Provide the (X, Y) coordinate of the cell's center where the given text is located.  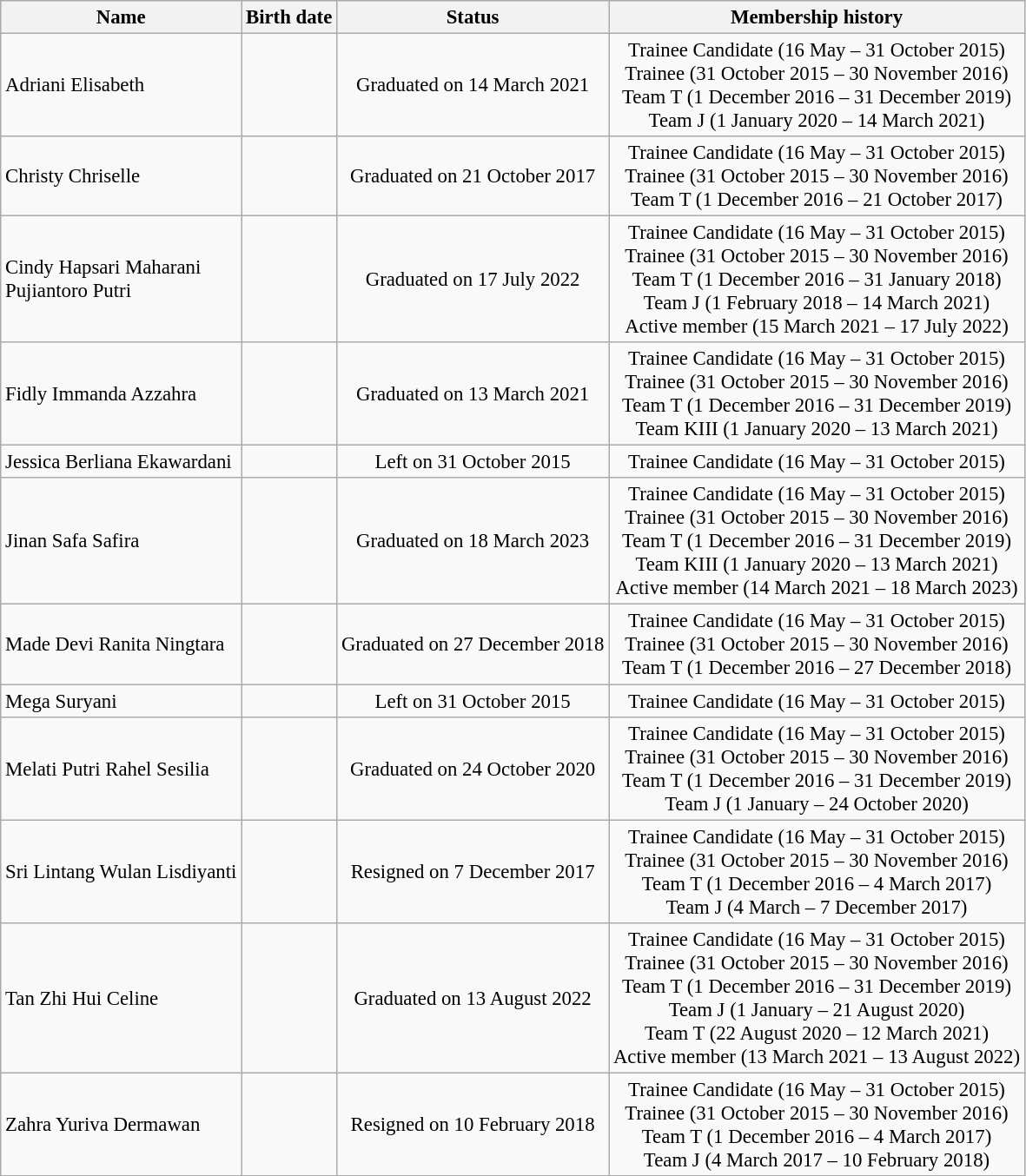
Trainee Candidate (16 May – 31 October 2015)Trainee (31 October 2015 – 30 November 2016)Team T (1 December 2016 – 21 October 2017) (817, 176)
Graduated on 27 December 2018 (473, 644)
Adriani Elisabeth (122, 85)
Jessica Berliana Ekawardani (122, 462)
Graduated on 13 March 2021 (473, 394)
Name (122, 17)
Graduated on 24 October 2020 (473, 768)
Jinan Safa Safira (122, 541)
Graduated on 18 March 2023 (473, 541)
Made Devi Ranita Ningtara (122, 644)
Fidly Immanda Azzahra (122, 394)
Graduated on 21 October 2017 (473, 176)
Melati Putri Rahel Sesilia (122, 768)
Christy Chriselle (122, 176)
Tan Zhi Hui Celine (122, 997)
Zahra Yuriva Dermawan (122, 1124)
Graduated on 14 March 2021 (473, 85)
Mega Suryani (122, 701)
Status (473, 17)
Sri Lintang Wulan Lisdiyanti (122, 872)
Birth date (289, 17)
Graduated on 13 August 2022 (473, 997)
Graduated on 17 July 2022 (473, 280)
Resigned on 10 February 2018 (473, 1124)
Membership history (817, 17)
Trainee Candidate (16 May – 31 October 2015)Trainee (31 October 2015 – 30 November 2016)Team T (1 December 2016 – 27 December 2018) (817, 644)
Cindy Hapsari MaharaniPujiantoro Putri (122, 280)
Resigned on 7 December 2017 (473, 872)
